Provide the [X, Y] coordinate of the cell's center where the given text is located.  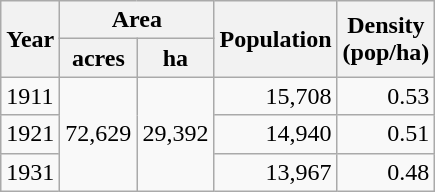
13,967 [276, 172]
Area [137, 20]
ha [176, 58]
29,392 [176, 134]
1911 [30, 96]
72,629 [98, 134]
Population [276, 39]
0.51 [386, 134]
15,708 [276, 96]
Density(pop/ha) [386, 39]
0.48 [386, 172]
1931 [30, 172]
0.53 [386, 96]
acres [98, 58]
1921 [30, 134]
14,940 [276, 134]
Year [30, 39]
